Identify which cell holds the provided text, then report its (x, y) central coordinate. 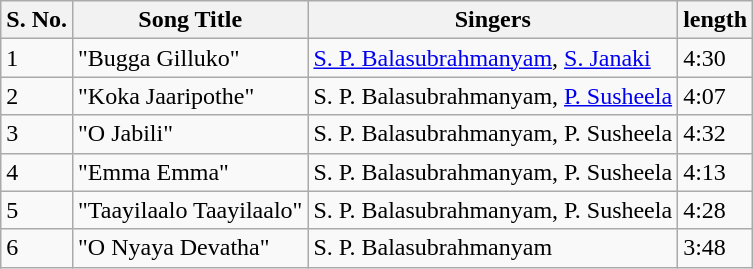
3:48 (716, 248)
2 (37, 96)
4:28 (716, 210)
Song Title (190, 20)
"O Jabili" (190, 134)
3 (37, 134)
"Taayilaalo Taayilaalo" (190, 210)
length (716, 20)
"Koka Jaaripothe" (190, 96)
"O Nyaya Devatha" (190, 248)
"Emma Emma" (190, 172)
4:32 (716, 134)
4 (37, 172)
"Bugga Gilluko" (190, 58)
5 (37, 210)
4:30 (716, 58)
S. P. Balasubrahmanyam (493, 248)
4:07 (716, 96)
1 (37, 58)
S. No. (37, 20)
S. P. Balasubrahmanyam, S. Janaki (493, 58)
6 (37, 248)
4:13 (716, 172)
Singers (493, 20)
